Return the (x, y) coordinate for the center point of the cell that contains the specified text.  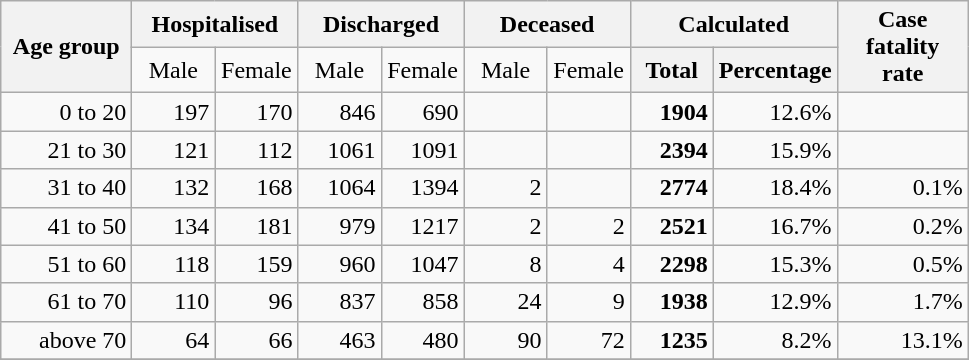
0.5% (902, 264)
21 to 30 (66, 150)
18.4% (775, 188)
Discharged (381, 24)
4 (588, 264)
61 to 70 (66, 302)
31 to 40 (66, 188)
112 (256, 150)
51 to 60 (66, 264)
8 (506, 264)
159 (256, 264)
690 (422, 112)
1.7% (902, 302)
2298 (672, 264)
846 (340, 112)
1091 (422, 150)
16.7% (775, 226)
2774 (672, 188)
134 (174, 226)
118 (174, 264)
121 (174, 150)
979 (340, 226)
66 (256, 340)
168 (256, 188)
above 70 (66, 340)
96 (256, 302)
197 (174, 112)
12.6% (775, 112)
1394 (422, 188)
24 (506, 302)
2394 (672, 150)
Deceased (547, 24)
1047 (422, 264)
463 (340, 340)
858 (422, 302)
1061 (340, 150)
0.2% (902, 226)
110 (174, 302)
90 (506, 340)
64 (174, 340)
132 (174, 188)
1938 (672, 302)
Total (672, 70)
837 (340, 302)
181 (256, 226)
1217 (422, 226)
0 to 20 (66, 112)
Percentage (775, 70)
0.1% (902, 188)
12.9% (775, 302)
8.2% (775, 340)
41 to 50 (66, 226)
9 (588, 302)
13.1% (902, 340)
Hospitalised (215, 24)
2521 (672, 226)
Calculated (734, 24)
Age group (66, 47)
15.3% (775, 264)
1064 (340, 188)
170 (256, 112)
72 (588, 340)
15.9% (775, 150)
Case fatality rate (902, 47)
1235 (672, 340)
480 (422, 340)
1904 (672, 112)
960 (340, 264)
